From the cell containing the given text, extract its center point as [x, y] coordinate. 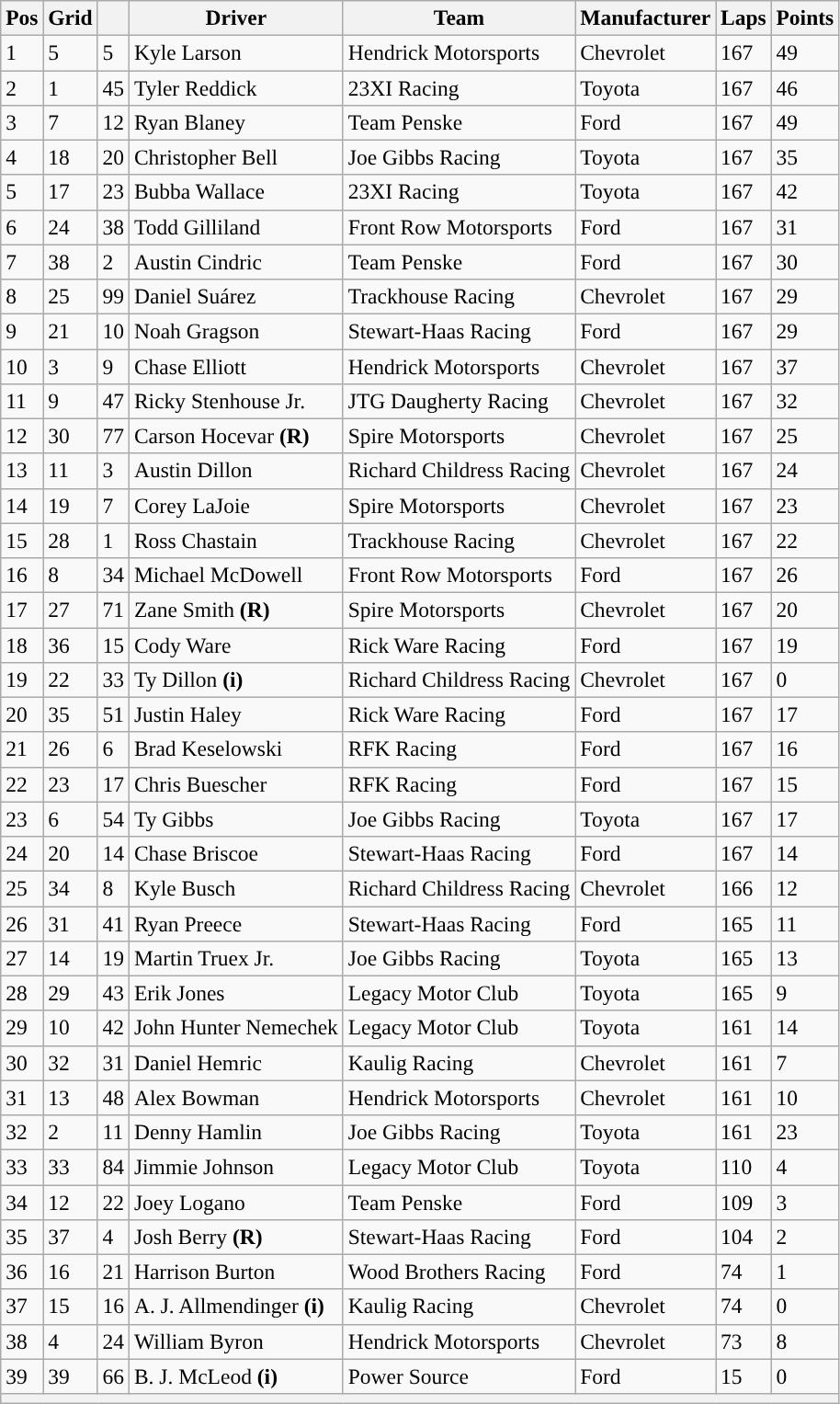
Points [805, 17]
Harrison Burton [235, 1272]
Joey Logano [235, 1202]
Austin Cindric [235, 262]
41 [113, 923]
John Hunter Nemechek [235, 1028]
Manufacturer [645, 17]
Ricky Stenhouse Jr. [235, 401]
Todd Gilliland [235, 227]
Power Source [459, 1376]
Carson Hocevar (R) [235, 436]
Martin Truex Jr. [235, 958]
Ryan Preece [235, 923]
Driver [235, 17]
Jimmie Johnson [235, 1167]
Daniel Suárez [235, 296]
66 [113, 1376]
A. J. Allmendinger (i) [235, 1307]
48 [113, 1098]
Brad Keselowski [235, 749]
Laps [744, 17]
Daniel Hemric [235, 1063]
Cody Ware [235, 645]
71 [113, 610]
45 [113, 87]
Chase Briscoe [235, 853]
Chris Buescher [235, 784]
Austin Dillon [235, 471]
Grid [70, 17]
109 [744, 1202]
Zane Smith (R) [235, 610]
110 [744, 1167]
77 [113, 436]
JTG Daugherty Racing [459, 401]
Erik Jones [235, 993]
Team [459, 17]
Ty Gibbs [235, 819]
Ross Chastain [235, 541]
Alex Bowman [235, 1098]
47 [113, 401]
Wood Brothers Racing [459, 1272]
166 [744, 888]
51 [113, 714]
Noah Gragson [235, 331]
Chase Elliott [235, 366]
Justin Haley [235, 714]
Michael McDowell [235, 575]
Kyle Larson [235, 52]
73 [744, 1341]
Ryan Blaney [235, 122]
William Byron [235, 1341]
104 [744, 1237]
Denny Hamlin [235, 1132]
46 [805, 87]
54 [113, 819]
99 [113, 296]
Ty Dillon (i) [235, 679]
Pos [22, 17]
Kyle Busch [235, 888]
B. J. McLeod (i) [235, 1376]
84 [113, 1167]
Tyler Reddick [235, 87]
Christopher Bell [235, 157]
Bubba Wallace [235, 192]
43 [113, 993]
Josh Berry (R) [235, 1237]
Corey LaJoie [235, 506]
